Identify which cell holds the provided text, then report its (X, Y) central coordinate. 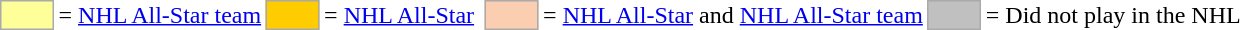
= NHL All-Star (400, 15)
= NHL All-Star and NHL All-Star team (734, 15)
= NHL All-Star team (160, 15)
